Return the (x, y) coordinate for the center point of the cell that contains the specified text.  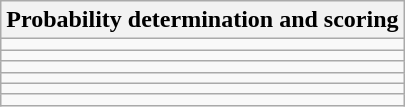
Probability determination and scoring (202, 20)
